Extract the [x, y] coordinate from the center of the cell holding the provided text.  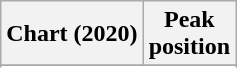
Chart (2020) [72, 34]
Peakposition [189, 34]
